Output the [x, y] coordinate of the center of the cell containing the given text.  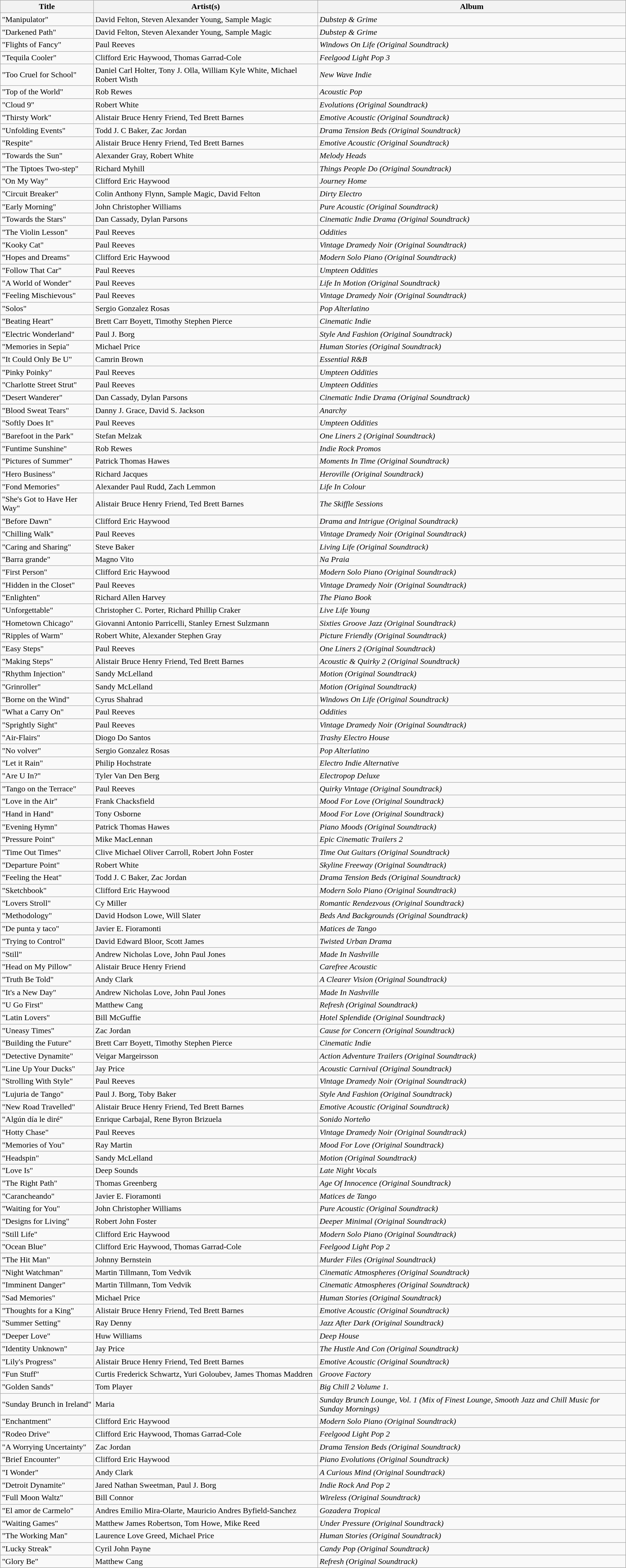
Richard Myhill [205, 168]
Life In Colour [472, 487]
"Respite" [47, 143]
Colin Anthony Flynn, Sample Magic, David Felton [205, 194]
"What a Carry On" [47, 712]
"Easy Steps" [47, 649]
Heroville (Original Soundtrack) [472, 474]
"Fond Memories" [47, 487]
"Detective Dynamite" [47, 1056]
"First Person" [47, 572]
Piano Moods (Original Soundtrack) [472, 827]
"Early Morning" [47, 207]
"Tango on the Terrace" [47, 788]
"Truth Be Told" [47, 979]
Alexander Paul Rudd, Zach Lemmon [205, 487]
"Departure Point" [47, 865]
"Lucky Streak" [47, 1549]
"Imminent Danger" [47, 1285]
Indie Rock And Pop 2 [472, 1485]
"Fun Stuff" [47, 1374]
"Unforgettable" [47, 610]
"Caring and Sharing" [47, 547]
"Golden Sands" [47, 1387]
"Summer Setting" [47, 1323]
"Kooky Cat" [47, 245]
"Rodeo Drive" [47, 1434]
"Still" [47, 954]
"Deeper Love" [47, 1336]
"New Road Travelled" [47, 1107]
Huw Williams [205, 1336]
"Love Is" [47, 1170]
"Thoughts for a King" [47, 1310]
Ray Denny [205, 1323]
Acoustic Carnival (Original Soundtrack) [472, 1069]
Acoustic & Quirky 2 (Original Soundtrack) [472, 661]
Matthew James Robertson, Tom Howe, Mike Reed [205, 1523]
Album [472, 7]
"Making Steps" [47, 661]
The Skiffle Sessions [472, 504]
Robert John Foster [205, 1221]
"Glory Be" [47, 1561]
Maria [205, 1404]
"Methodology" [47, 916]
Skyline Freeway (Original Soundtrack) [472, 865]
Robert White, Alexander Stephen Gray [205, 636]
"Building the Future" [47, 1043]
"Air-Flairs" [47, 738]
"Sketchbook" [47, 890]
"Memories of You" [47, 1145]
"A Worrying Uncertainty" [47, 1447]
Stefan Melzak [205, 436]
Murder Files (Original Soundtrack) [472, 1260]
Giovanni Antonio Parricelli, Stanley Ernest Sulzmann [205, 623]
Bill McGuffie [205, 1018]
"Memories in Sepia" [47, 347]
Deep Sounds [205, 1170]
Cy Miller [205, 903]
"Blood Sweat Tears" [47, 410]
"It Could Only Be U" [47, 359]
Steve Baker [205, 547]
Big Chill 2 Volume 1. [472, 1387]
Laurence Love Greed, Michael Price [205, 1536]
Paul J. Borg [205, 334]
Time Out Guitars (Original Soundtrack) [472, 852]
"Cloud 9" [47, 105]
Wireless (Original Soundtrack) [472, 1498]
A Clearer Vision (Original Soundtrack) [472, 979]
"Pictures of Summer" [47, 461]
Na Praia [472, 559]
Piano Evolutions (Original Soundtrack) [472, 1460]
"No volver" [47, 750]
Magno Vito [205, 559]
Title [47, 7]
"U Go First" [47, 1005]
"A World of Wonder" [47, 283]
Life In Motion (Original Soundtrack) [472, 283]
"Hero Business" [47, 474]
"Barra grande" [47, 559]
"Are U In?" [47, 776]
"Solos" [47, 308]
Deep House [472, 1336]
Jared Nathan Sweetman, Paul J. Borg [205, 1485]
Journey Home [472, 181]
Cyril John Payne [205, 1549]
Artist(s) [205, 7]
The Hustle And Con (Original Soundtrack) [472, 1349]
"Still Life" [47, 1234]
"Evening Hymn" [47, 827]
"Enlighten" [47, 598]
Deeper Minimal (Original Soundtrack) [472, 1221]
Tyler Van Den Berg [205, 776]
"Enchantment" [47, 1422]
Groove Factory [472, 1374]
Electro Indie Alternative [472, 763]
"Lovers Stroll" [47, 903]
Carefree Acoustic [472, 967]
Age Of Innocence (Original Soundtrack) [472, 1183]
Camrin Brown [205, 359]
"Top of the World" [47, 92]
Beds And Backgrounds (Original Soundtrack) [472, 916]
"Sprightly Sight" [47, 725]
"Towards the Sun" [47, 156]
"Waiting Games" [47, 1523]
"Pinky Poinky" [47, 372]
Live Life Young [472, 610]
"Sad Memories" [47, 1298]
"Uneasy Times" [47, 1031]
"Hidden in the Closet" [47, 585]
"Line Up Your Ducks" [47, 1069]
"Head on My Pillow" [47, 967]
Diogo Do Santos [205, 738]
Picture Friendly (Original Soundtrack) [472, 636]
"I Wonder" [47, 1472]
Christopher C. Porter, Richard Phillip Craker [205, 610]
"Pressure Point" [47, 840]
Feelgood Light Pop 3 [472, 58]
"Detroit Dynamite" [47, 1485]
"Let it Rain" [47, 763]
Sixties Groove Jazz (Original Soundtrack) [472, 623]
Hotel Splendide (Original Soundtrack) [472, 1018]
Philip Hochstrate [205, 763]
Under Pressure (Original Soundtrack) [472, 1523]
Alexander Gray, Robert White [205, 156]
"Identity Unknown" [47, 1349]
Electropop Deluxe [472, 776]
"Barefoot in the Park" [47, 436]
Late Night Vocals [472, 1170]
"Before Dawn" [47, 521]
Jazz After Dark (Original Soundtrack) [472, 1323]
"Sunday Brunch in Ireland" [47, 1404]
"The Violin Lesson" [47, 232]
"Flights of Fancy" [47, 45]
"El amor de Carmelo" [47, 1510]
"Time Out Times" [47, 852]
Moments In Time (Original Soundtrack) [472, 461]
Johnny Bernstein [205, 1260]
Tom Player [205, 1387]
Dirty Electro [472, 194]
"Hotty Chase" [47, 1132]
Richard Allen Harvey [205, 598]
"The Hit Man" [47, 1260]
"Follow That Car" [47, 270]
Essential R&B [472, 359]
Action Adventure Trailers (Original Soundtrack) [472, 1056]
"Towards the Stars" [47, 219]
Thomas Greenberg [205, 1183]
"Chilling Walk" [47, 534]
"Ocean Blue" [47, 1247]
Things People Do (Original Soundtrack) [472, 168]
Living Life (Original Soundtrack) [472, 547]
"Designs for Living" [47, 1221]
"The Working Man" [47, 1536]
Cyrus Shahrad [205, 699]
New Wave Indie [472, 75]
"Feeling the Heat" [47, 878]
"Ripples of Warm" [47, 636]
Frank Chacksfield [205, 801]
Anarchy [472, 410]
Mike MacLennan [205, 840]
Andres Emilio Mira-Olarte, Mauricio Andres Byfield-Sanchez [205, 1510]
"Hand in Hand" [47, 814]
Bill Connor [205, 1498]
Trashy Electro House [472, 738]
Alistair Bruce Henry Friend [205, 967]
"The Right Path" [47, 1183]
Sonido Norteño [472, 1119]
Richard Jacques [205, 474]
"Carancheando" [47, 1196]
David Edward Bloor, Scott James [205, 941]
"Charlotte Street Strut" [47, 385]
"Electric Wonderland" [47, 334]
"Hopes and Dreams" [47, 258]
Danny J. Grace, David S. Jackson [205, 410]
"Circuit Breaker" [47, 194]
Romantic Rendezvous (Original Soundtrack) [472, 903]
"Unfolding Events" [47, 130]
Acoustic Pop [472, 92]
"Borne on the Wind" [47, 699]
"Full Moon Waltz" [47, 1498]
Clive Michael Oliver Carroll, Robert John Foster [205, 852]
"Latin Lovers" [47, 1018]
Candy Pop (Original Soundtrack) [472, 1549]
"Softly Does It" [47, 423]
"Lily's Progress" [47, 1361]
"Waiting for You" [47, 1209]
"Hometown Chicago" [47, 623]
"Funtime Sunshine" [47, 449]
"The Tiptoes Two-step" [47, 168]
"Lujuria de Tango" [47, 1094]
"Feeling Mischievous" [47, 296]
"Headspin" [47, 1158]
Twisted Urban Drama [472, 941]
"Strolling With Style" [47, 1081]
Veigar Margeirsson [205, 1056]
"Algún día le diré" [47, 1119]
David Hodson Lowe, Will Slater [205, 916]
Sunday Brunch Lounge, Vol. 1 (Mix of Finest Lounge, Smooth Jazz and Chill Music for Sunday Mornings) [472, 1404]
"Rhythm Injection" [47, 674]
"Beating Heart" [47, 321]
Cause for Concern (Original Soundtrack) [472, 1031]
Epic Cinematic Trailers 2 [472, 840]
"Brief Encounter" [47, 1460]
"It's a New Day" [47, 992]
"She's Got to Have Her Way" [47, 504]
"Tequila Cooler" [47, 58]
"De punta y taco" [47, 928]
Melody Heads [472, 156]
Enrique Carbajal, Rene Byron Brizuela [205, 1119]
Gozadera Tropical [472, 1510]
Ray Martin [205, 1145]
Paul J. Borg, Toby Baker [205, 1094]
The Piano Book [472, 598]
Daniel Carl Holter, Tony J. Olla, William Kyle White, Michael Robert Wisth [205, 75]
A Curious Mind (Original Soundtrack) [472, 1472]
Tony Osborne [205, 814]
Evolutions (Original Soundtrack) [472, 105]
"Thirsty Work" [47, 117]
Drama and Intrigue (Original Soundtrack) [472, 521]
Indie Rock Promos [472, 449]
"Too Cruel for School" [47, 75]
"Darkened Path" [47, 32]
"Manipulator" [47, 19]
Curtis Frederick Schwartz, Yuri Goloubev, James Thomas Maddren [205, 1374]
"Desert Wanderer" [47, 398]
"Night Watchman" [47, 1272]
"Grinroller" [47, 687]
"Love in the Air" [47, 801]
"Trying to Control" [47, 941]
"On My Way" [47, 181]
Quirky Vintage (Original Soundtrack) [472, 788]
